From the cell containing the given text, extract its center point as [X, Y] coordinate. 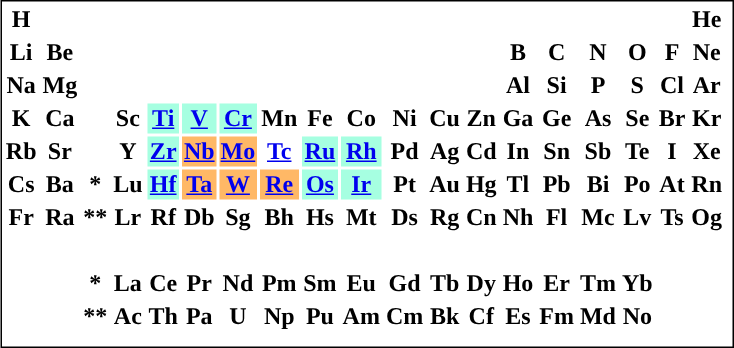
Tl [518, 185]
Rg [445, 217]
Cd [481, 151]
Pm [280, 283]
Es [518, 316]
Rb [21, 151]
Ga [518, 119]
N [598, 53]
K [21, 119]
Ge [557, 119]
Sc [128, 119]
Nh [518, 217]
Rf [163, 217]
Am [361, 316]
C [557, 53]
Pa [199, 316]
Yb [637, 283]
Fe [320, 119]
Se [637, 119]
Te [637, 151]
Ca [60, 119]
Po [637, 185]
Tb [445, 283]
Bk [445, 316]
Sm [320, 283]
Rh [361, 151]
Tc [280, 151]
Ds [404, 217]
Zr [163, 151]
La [128, 283]
Eu [361, 283]
Nd [238, 283]
Sr [60, 151]
Li [21, 53]
No [637, 316]
Ne [707, 53]
Ru [320, 151]
Hg [481, 185]
Ts [672, 217]
Ra [60, 217]
Lr [128, 217]
Cr [238, 119]
V [199, 119]
Lu [128, 185]
Er [557, 283]
Au [445, 185]
Th [163, 316]
O [637, 53]
Np [280, 316]
W [238, 185]
Pd [404, 151]
I [672, 151]
Cl [672, 85]
Pr [199, 283]
Kr [707, 119]
Cf [481, 316]
Bh [280, 217]
He [707, 19]
Bi [598, 185]
H [21, 19]
P [598, 85]
Hf [163, 185]
Lv [637, 217]
Fl [557, 217]
Pt [404, 185]
Ba [60, 185]
Os [320, 185]
Xe [707, 151]
S [637, 85]
Og [707, 217]
Cm [404, 316]
Al [518, 85]
Sb [598, 151]
Co [361, 119]
F [672, 53]
B [518, 53]
Ir [361, 185]
Na [21, 85]
Tm [598, 283]
In [518, 151]
Sg [238, 217]
Mt [361, 217]
U [238, 316]
Be [60, 53]
Rn [707, 185]
Hs [320, 217]
Ce [163, 283]
Ni [404, 119]
Br [672, 119]
Dy [481, 283]
Cn [481, 217]
Zn [481, 119]
Ag [445, 151]
Mc [598, 217]
At [672, 185]
Re [280, 185]
Md [598, 316]
Ti [163, 119]
Sn [557, 151]
Ho [518, 283]
Fm [557, 316]
Ar [707, 85]
Si [557, 85]
Ac [128, 316]
Cs [21, 185]
As [598, 119]
Nb [199, 151]
Gd [404, 283]
Fr [21, 217]
Pb [557, 185]
Y [128, 151]
Db [199, 217]
Pu [320, 316]
Mg [60, 85]
Ta [199, 185]
Cu [445, 119]
Mo [238, 151]
Mn [280, 119]
